Find where the given text appears and provide that cell's center as [X, Y] coordinate. 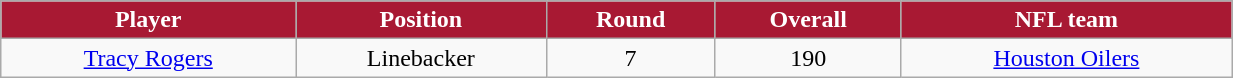
Player [148, 20]
Houston Oilers [1066, 58]
Overall [808, 20]
Round [630, 20]
190 [808, 58]
7 [630, 58]
Position [421, 20]
NFL team [1066, 20]
Linebacker [421, 58]
Tracy Rogers [148, 58]
